Extract the [x, y] coordinate from the center of the cell holding the provided text.  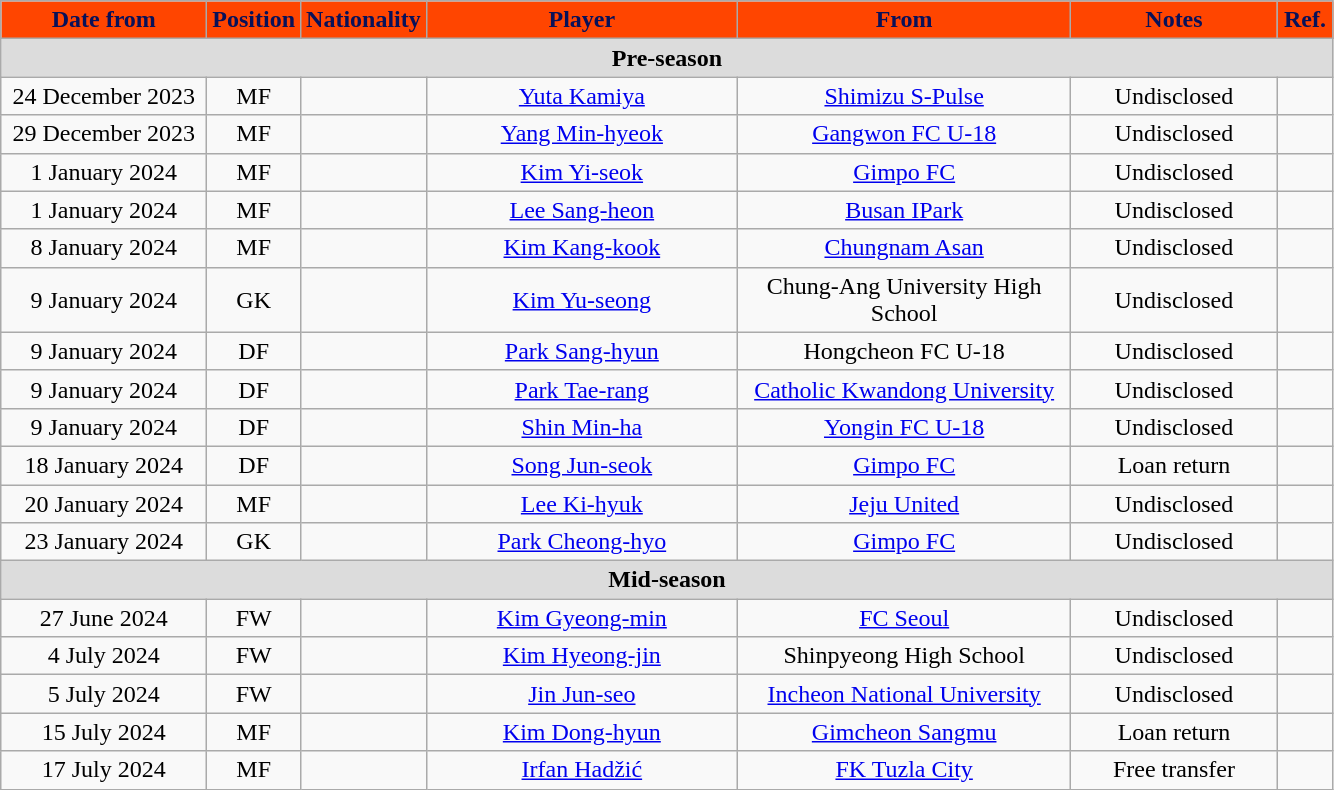
Busan IPark [904, 210]
Jin Jun-seo [582, 694]
Notes [1174, 20]
Free transfer [1174, 770]
Kim Yi-seok [582, 172]
15 July 2024 [104, 732]
Yang Min-hyeok [582, 134]
Park Sang-hyun [582, 351]
4 July 2024 [104, 656]
Position [254, 20]
Park Cheong-hyo [582, 542]
Irfan Hadžić [582, 770]
Incheon National University [904, 694]
Catholic Kwandong University [904, 389]
Ref. [1305, 20]
Date from [104, 20]
Kim Kang-kook [582, 248]
Yuta Kamiya [582, 96]
17 July 2024 [104, 770]
Shinpyeong High School [904, 656]
23 January 2024 [104, 542]
18 January 2024 [104, 465]
Gangwon FC U-18 [904, 134]
Lee Sang-heon [582, 210]
Song Jun-seok [582, 465]
29 December 2023 [104, 134]
FK Tuzla City [904, 770]
Kim Yu-seong [582, 300]
Gimcheon Sangmu [904, 732]
20 January 2024 [104, 503]
Park Tae-rang [582, 389]
Player [582, 20]
Shimizu S-Pulse [904, 96]
Kim Hyeong-jin [582, 656]
27 June 2024 [104, 618]
Nationality [364, 20]
Shin Min-ha [582, 427]
Kim Dong-hyun [582, 732]
Yongin FC U-18 [904, 427]
5 July 2024 [104, 694]
24 December 2023 [104, 96]
8 January 2024 [104, 248]
Chung-Ang University High School [904, 300]
Jeju United [904, 503]
Hongcheon FC U-18 [904, 351]
Lee Ki-hyuk [582, 503]
Mid-season [667, 580]
From [904, 20]
Kim Gyeong-min [582, 618]
Chungnam Asan [904, 248]
Pre-season [667, 58]
FC Seoul [904, 618]
